For the text-containing cell, return its midpoint in (x, y) coordinate format. 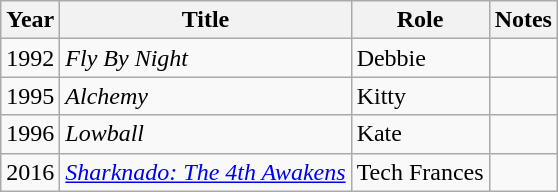
1992 (30, 58)
Debbie (420, 58)
Kitty (420, 96)
Title (206, 20)
Alchemy (206, 96)
Kate (420, 134)
Year (30, 20)
1995 (30, 96)
Notes (523, 20)
2016 (30, 172)
1996 (30, 134)
Tech Frances (420, 172)
Fly By Night (206, 58)
Role (420, 20)
Lowball (206, 134)
Sharknado: The 4th Awakens (206, 172)
